Extract the (x, y) coordinate from the center of the cell holding the provided text.  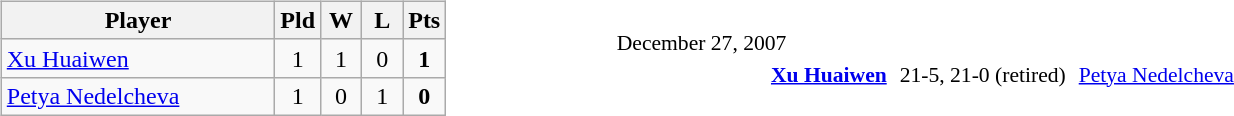
Player (138, 20)
Petya Nedelcheva (138, 96)
Pts (424, 20)
L (382, 20)
Pld (298, 20)
W (342, 20)
21-5, 21-0 (retired) (982, 74)
